Extract the [X, Y] coordinate from the center of the cell holding the provided text.  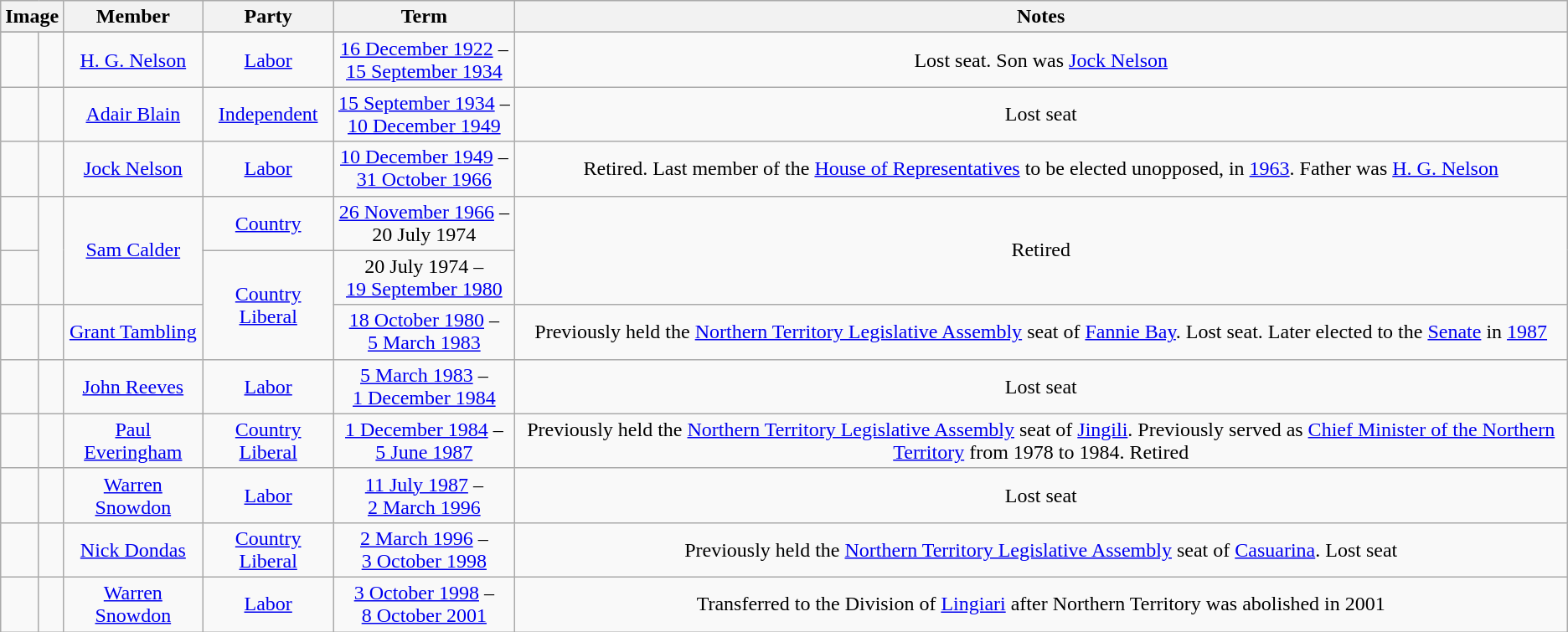
Adair Blain [133, 114]
Image [32, 17]
Paul Everingham [133, 440]
16 December 1922 –15 September 1934 [424, 60]
H. G. Nelson [133, 60]
Previously held the Northern Territory Legislative Assembly seat of Fannie Bay. Lost seat. Later elected to the Senate in 1987 [1040, 331]
Term [424, 17]
5 March 1983 –1 December 1984 [424, 387]
Lost seat. Son was Jock Nelson [1040, 60]
1 December 1984 –5 June 1987 [424, 440]
Grant Tambling [133, 331]
Member [133, 17]
Independent [268, 114]
Sam Calder [133, 250]
Retired. Last member of the House of Representatives to be elected unopposed, in 1963. Father was H. G. Nelson [1040, 169]
Notes [1040, 17]
John Reeves [133, 387]
11 July 1987 –2 March 1996 [424, 496]
Nick Dondas [133, 549]
3 October 1998 –8 October 2001 [424, 604]
Retired [1040, 250]
Party [268, 17]
18 October 1980 –5 March 1983 [424, 331]
15 September 1934 –10 December 1949 [424, 114]
20 July 1974 –19 September 1980 [424, 278]
Jock Nelson [133, 169]
Transferred to the Division of Lingiari after Northern Territory was abolished in 2001 [1040, 604]
10 December 1949 –31 October 1966 [424, 169]
2 March 1996 –3 October 1998 [424, 549]
26 November 1966 – 20 July 1974 [424, 223]
Country [268, 223]
Previously held the Northern Territory Legislative Assembly seat of Casuarina. Lost seat [1040, 549]
